Find where the given text appears and provide that cell's center as (X, Y) coordinate. 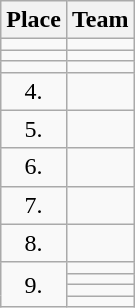
8. (34, 243)
7. (34, 205)
5. (34, 129)
9. (34, 284)
4. (34, 91)
Team (100, 20)
6. (34, 167)
Place (34, 20)
